Determine the [X, Y] coordinate at the center of the cell enclosing the given text.  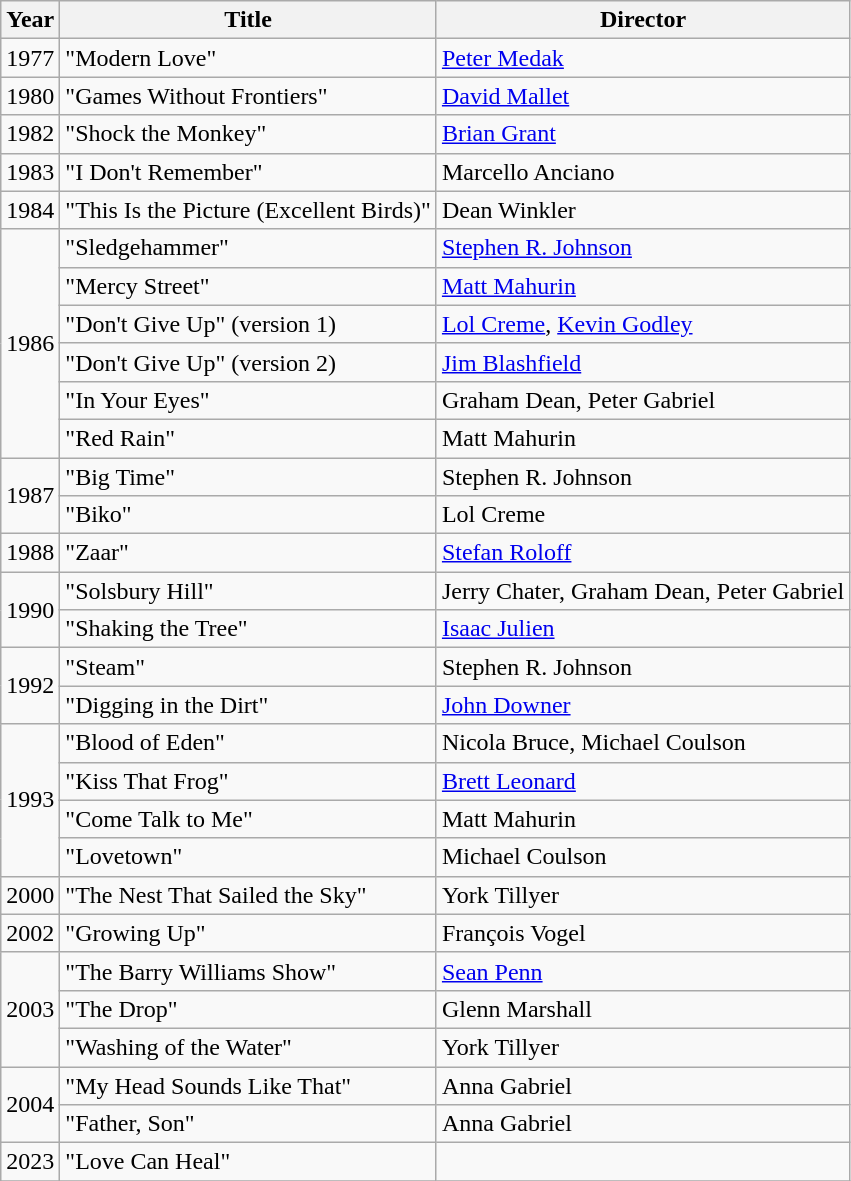
1984 [30, 210]
1983 [30, 172]
"The Barry Williams Show" [248, 971]
Brett Leonard [642, 781]
1993 [30, 800]
"Sledgehammer" [248, 248]
2023 [30, 1162]
2002 [30, 933]
"Red Rain" [248, 438]
"Kiss That Frog" [248, 781]
Director [642, 20]
Sean Penn [642, 971]
"Blood of Eden" [248, 743]
"Growing Up" [248, 933]
François Vogel [642, 933]
"This Is the Picture (Excellent Birds)" [248, 210]
Jerry Chater, Graham Dean, Peter Gabriel [642, 591]
1977 [30, 58]
1980 [30, 96]
"Games Without Frontiers" [248, 96]
Title [248, 20]
"Shaking the Tree" [248, 629]
"Solsbury Hill" [248, 591]
"Father, Son" [248, 1124]
"Don't Give Up" (version 1) [248, 324]
"Big Time" [248, 477]
"Washing of the Water" [248, 1047]
"Modern Love" [248, 58]
"Lovetown" [248, 857]
2003 [30, 1009]
Stefan Roloff [642, 553]
Lol Creme [642, 515]
"Mercy Street" [248, 286]
Nicola Bruce, Michael Coulson [642, 743]
David Mallet [642, 96]
"I Don't Remember" [248, 172]
2000 [30, 895]
1986 [30, 343]
"Digging in the Dirt" [248, 705]
Marcello Anciano [642, 172]
"Zaar" [248, 553]
"The Nest That Sailed the Sky" [248, 895]
Jim Blashfield [642, 362]
Lol Creme, Kevin Godley [642, 324]
2004 [30, 1104]
Brian Grant [642, 134]
"Shock the Monkey" [248, 134]
Year [30, 20]
Michael Coulson [642, 857]
"Biko" [248, 515]
Graham Dean, Peter Gabriel [642, 400]
"Love Can Heal" [248, 1162]
"The Drop" [248, 1009]
Peter Medak [642, 58]
1987 [30, 496]
1982 [30, 134]
Glenn Marshall [642, 1009]
Dean Winkler [642, 210]
"Steam" [248, 667]
John Downer [642, 705]
Isaac Julien [642, 629]
1990 [30, 610]
"My Head Sounds Like That" [248, 1085]
1988 [30, 553]
"Don't Give Up" (version 2) [248, 362]
"Come Talk to Me" [248, 819]
"In Your Eyes" [248, 400]
1992 [30, 686]
